For the text-containing cell, return its midpoint in [X, Y] coordinate format. 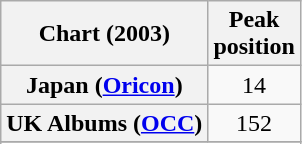
Peakposition [254, 34]
Chart (2003) [104, 34]
UK Albums (OCC) [104, 123]
Japan (Oricon) [104, 85]
152 [254, 123]
14 [254, 85]
